Locate the cell with the specified text and output its (x, y) center coordinate. 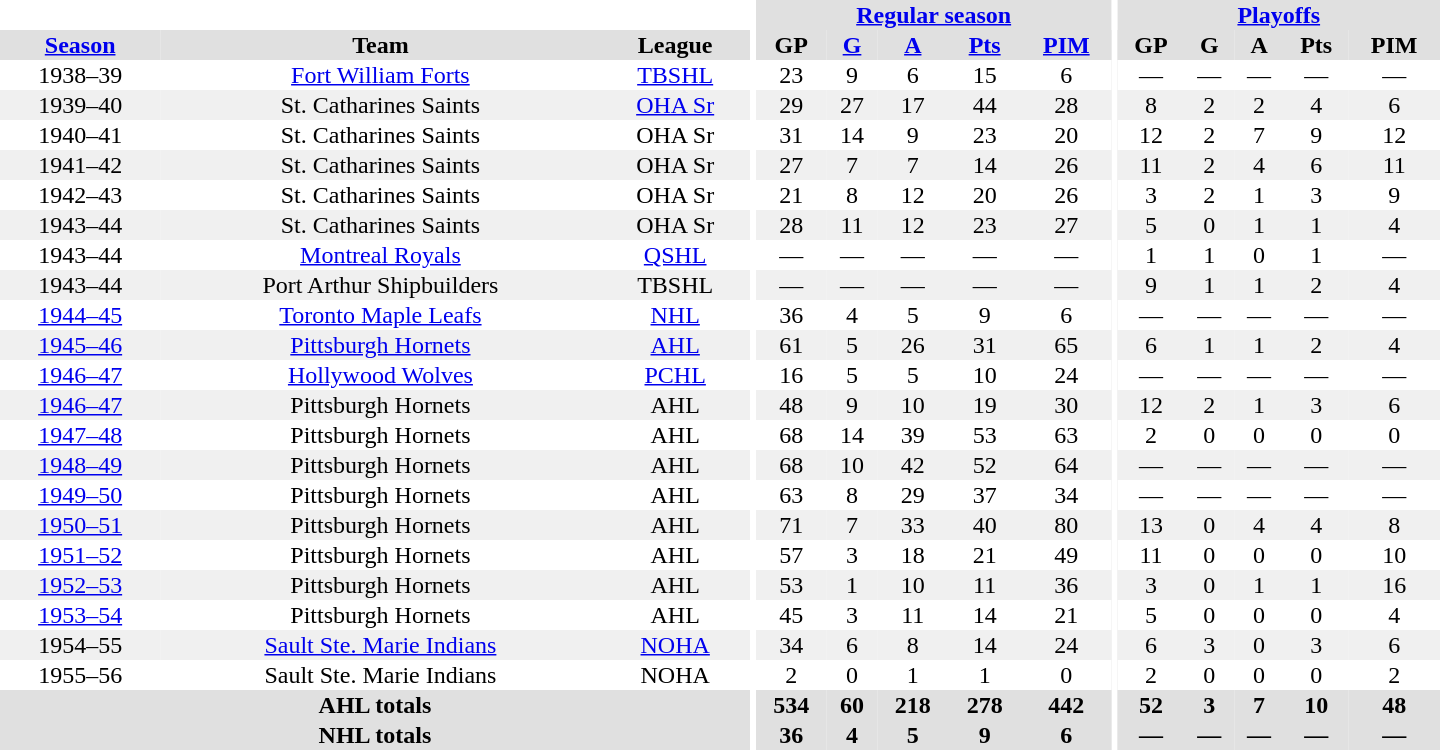
71 (791, 525)
Port Arthur Shipbuilders (380, 285)
NHL totals (375, 735)
442 (1066, 705)
Fort William Forts (380, 75)
15 (985, 75)
37 (985, 495)
PCHL (676, 375)
NHL (676, 315)
45 (791, 615)
61 (791, 345)
17 (913, 105)
1954–55 (80, 645)
1944–45 (80, 315)
1952–53 (80, 585)
QSHL (676, 255)
1938–39 (80, 75)
44 (985, 105)
65 (1066, 345)
Playoffs (1279, 15)
18 (913, 555)
13 (1152, 525)
39 (913, 435)
49 (1066, 555)
40 (985, 525)
42 (913, 465)
1939–40 (80, 105)
80 (1066, 525)
1951–52 (80, 555)
534 (791, 705)
Hollywood Wolves (380, 375)
1955–56 (80, 675)
1948–49 (80, 465)
1942–43 (80, 195)
Montreal Royals (380, 255)
League (676, 45)
Team (380, 45)
33 (913, 525)
1947–48 (80, 435)
Regular season (934, 15)
1949–50 (80, 495)
19 (985, 405)
57 (791, 555)
1953–54 (80, 615)
1950–51 (80, 525)
Season (80, 45)
1945–46 (80, 345)
218 (913, 705)
64 (1066, 465)
Toronto Maple Leafs (380, 315)
1940–41 (80, 135)
30 (1066, 405)
278 (985, 705)
1941–42 (80, 165)
AHL totals (375, 705)
60 (852, 705)
